Determine the [X, Y] coordinate at the center of the cell enclosing the given text.  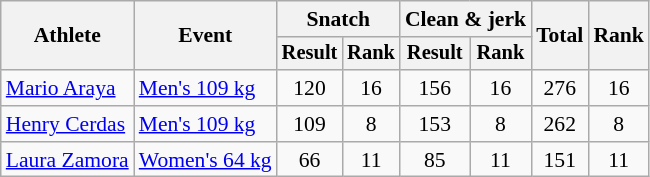
109 [310, 124]
Clean & jerk [466, 19]
276 [560, 88]
Snatch [338, 19]
262 [560, 124]
Mario Araya [68, 88]
Athlete [68, 36]
Henry Cerdas [68, 124]
Event [206, 36]
153 [435, 124]
Total [560, 36]
120 [310, 88]
156 [435, 88]
